Return the (x, y) coordinate for the center point of the cell that contains the specified text.  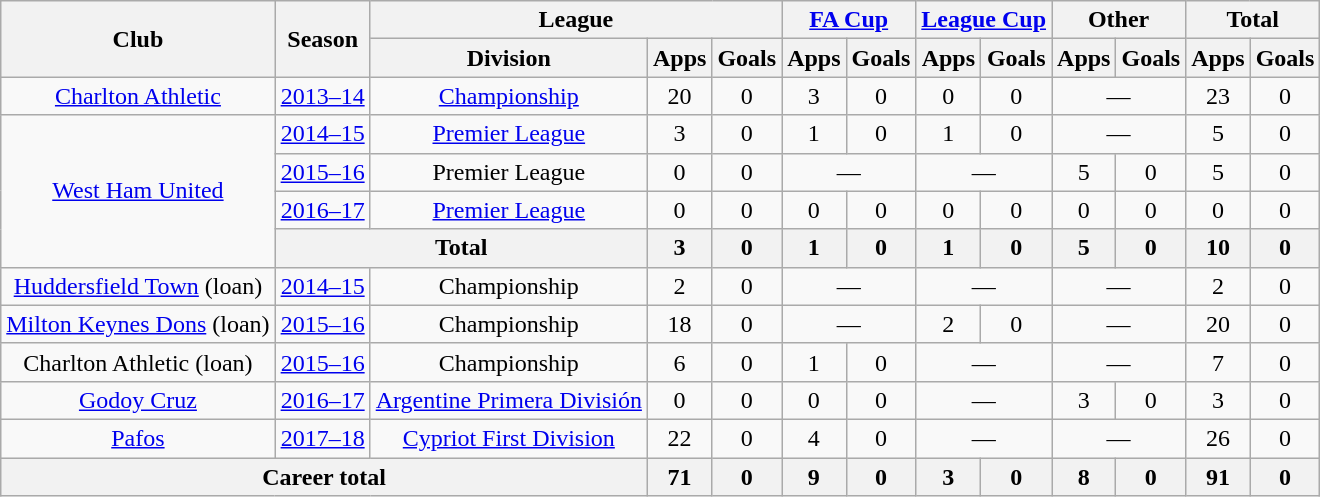
FA Cup (849, 20)
26 (1218, 438)
71 (679, 477)
8 (1084, 477)
Pafos (138, 438)
9 (814, 477)
Career total (324, 477)
Division (508, 58)
22 (679, 438)
Huddersfield Town (loan) (138, 286)
2017–18 (322, 438)
10 (1218, 248)
91 (1218, 477)
Club (138, 39)
Season (322, 39)
Milton Keynes Dons (loan) (138, 324)
Charlton Athletic (138, 96)
League (576, 20)
2013–14 (322, 96)
Charlton Athletic (loan) (138, 362)
Godoy Cruz (138, 400)
18 (679, 324)
6 (679, 362)
7 (1218, 362)
Other (1119, 20)
League Cup (984, 20)
Cypriot First Division (508, 438)
Argentine Primera División (508, 400)
4 (814, 438)
23 (1218, 96)
West Ham United (138, 191)
